Search for the cell housing the specified text and yield its [x, y] center coordinate. 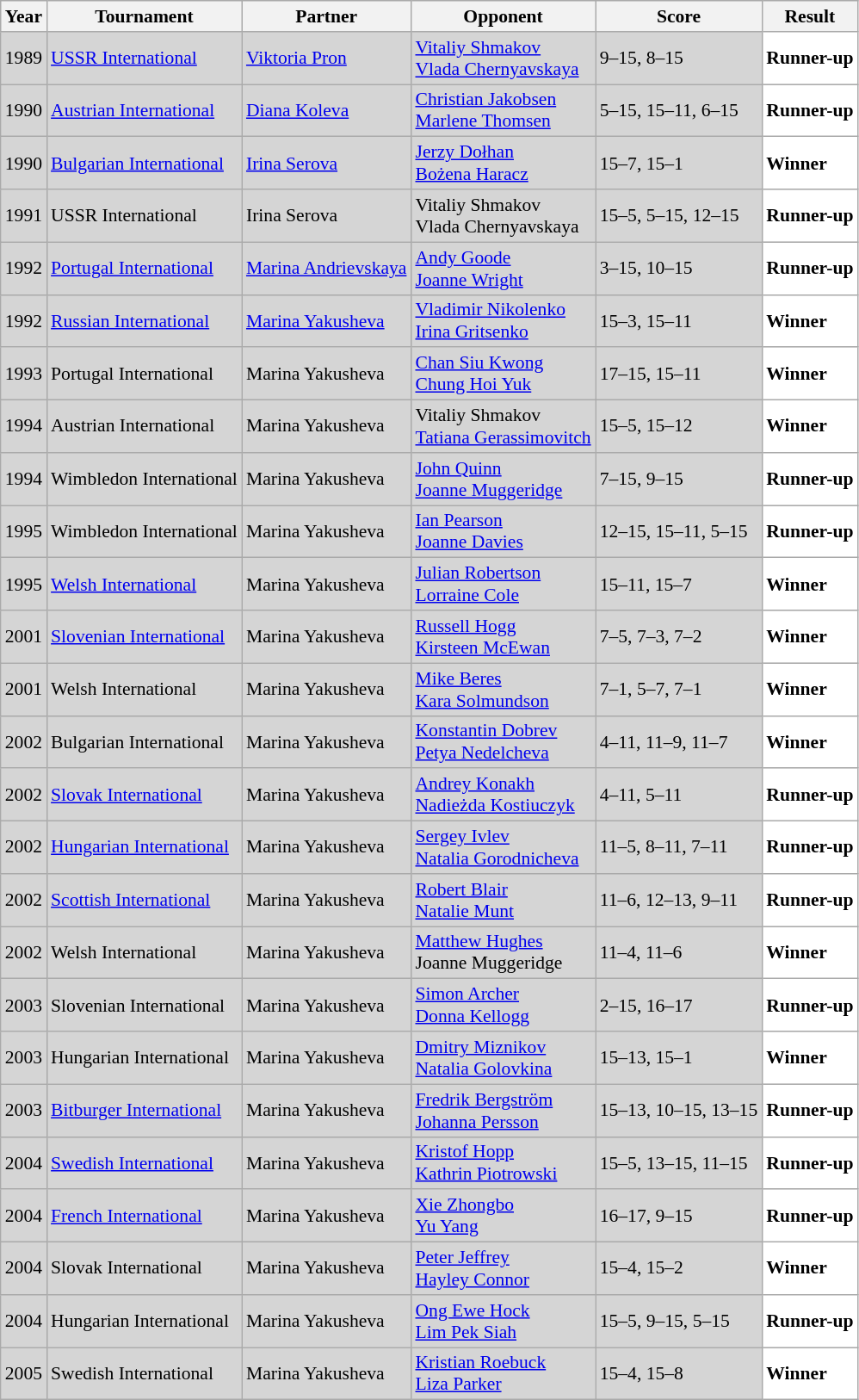
15–3, 15–11 [679, 320]
John Quinn Joanne Muggeridge [503, 479]
2005 [24, 1374]
Russell Hogg Kirsteen McEwan [503, 637]
Andrey Konakh Nadieżda Kostiuczyk [503, 796]
Matthew Hughes Joanne Muggeridge [503, 952]
11–6, 12–13, 9–11 [679, 901]
Kristian Roebuck Liza Parker [503, 1374]
4–11, 11–9, 11–7 [679, 742]
15–4, 15–2 [679, 1269]
Year [24, 16]
Diana Koleva [327, 110]
Kristof Hopp Kathrin Piotrowski [503, 1162]
15–11, 15–7 [679, 584]
Ong Ewe Hock Lim Pek Siah [503, 1321]
Bitburger International [145, 1111]
7–15, 9–15 [679, 479]
9–15, 8–15 [679, 59]
11–4, 11–6 [679, 952]
16–17, 9–15 [679, 1216]
1991 [24, 215]
Christian Jakobsen Marlene Thomsen [503, 110]
Konstantin Dobrev Petya Nedelcheva [503, 742]
Mike Beres Kara Solmundson [503, 689]
Chan Siu Kwong Chung Hoi Yuk [503, 374]
15–7, 15–1 [679, 164]
Opponent [503, 16]
Xie Zhongbo Yu Yang [503, 1216]
15–5, 9–15, 5–15 [679, 1321]
Ian Pearson Joanne Davies [503, 532]
Sergey Ivlev Natalia Gorodnicheva [503, 847]
7–1, 5–7, 7–1 [679, 689]
Viktoria Pron [327, 59]
15–5, 15–12 [679, 427]
17–15, 15–11 [679, 374]
15–13, 10–15, 13–15 [679, 1111]
Simon Archer Donna Kellogg [503, 1006]
15–4, 15–8 [679, 1374]
Jerzy Dołhan Bożena Haracz [503, 164]
Andy Goode Joanne Wright [503, 269]
15–5, 13–15, 11–15 [679, 1162]
Vitaliy Shmakov Tatiana Gerassimovitch [503, 427]
7–5, 7–3, 7–2 [679, 637]
Dmitry Miznikov Natalia Golovkina [503, 1057]
French International [145, 1216]
Fredrik Bergström Johanna Persson [503, 1111]
Partner [327, 16]
12–15, 15–11, 5–15 [679, 532]
1993 [24, 374]
Robert Blair Natalie Munt [503, 901]
15–13, 15–1 [679, 1057]
2–15, 16–17 [679, 1006]
Vladimir Nikolenko Irina Gritsenko [503, 320]
1989 [24, 59]
4–11, 5–11 [679, 796]
Peter Jeffrey Hayley Connor [503, 1269]
11–5, 8–11, 7–11 [679, 847]
Russian International [145, 320]
Marina Andrievskaya [327, 269]
Julian Robertson Lorraine Cole [503, 584]
Score [679, 16]
Tournament [145, 16]
3–15, 10–15 [679, 269]
Result [809, 16]
Scottish International [145, 901]
5–15, 15–11, 6–15 [679, 110]
15–5, 5–15, 12–15 [679, 215]
